From the cell containing the given text, extract its center point as [X, Y] coordinate. 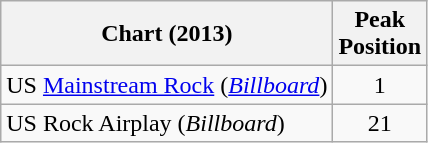
Chart (2013) [167, 34]
21 [380, 123]
PeakPosition [380, 34]
US Rock Airplay (Billboard) [167, 123]
1 [380, 85]
US Mainstream Rock (Billboard) [167, 85]
